Output the [x, y] coordinate of the center of the cell containing the given text.  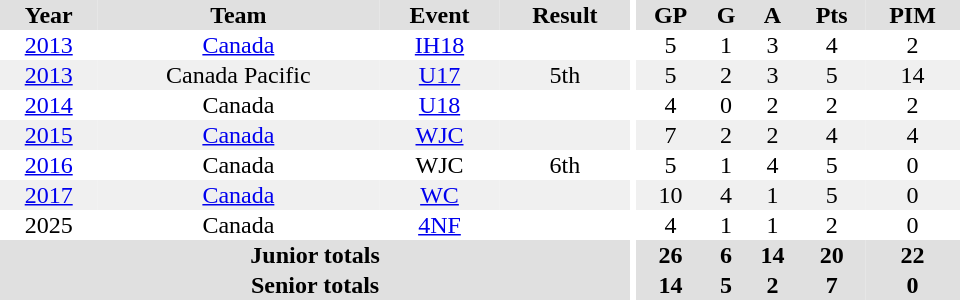
2015 [48, 135]
Event [439, 15]
Result [566, 15]
10 [670, 195]
6 [726, 255]
2016 [48, 165]
A [773, 15]
22 [912, 255]
G [726, 15]
IH18 [439, 45]
2014 [48, 105]
6th [566, 165]
Pts [832, 15]
2025 [48, 225]
Year [48, 15]
4NF [439, 225]
WC [439, 195]
Canada Pacific [238, 75]
U17 [439, 75]
5th [566, 75]
20 [832, 255]
2017 [48, 195]
U18 [439, 105]
Team [238, 15]
Junior totals [315, 255]
PIM [912, 15]
GP [670, 15]
26 [670, 255]
Senior totals [315, 285]
